Capture the cell that displays the provided text and extract its [x, y] central coordinate. 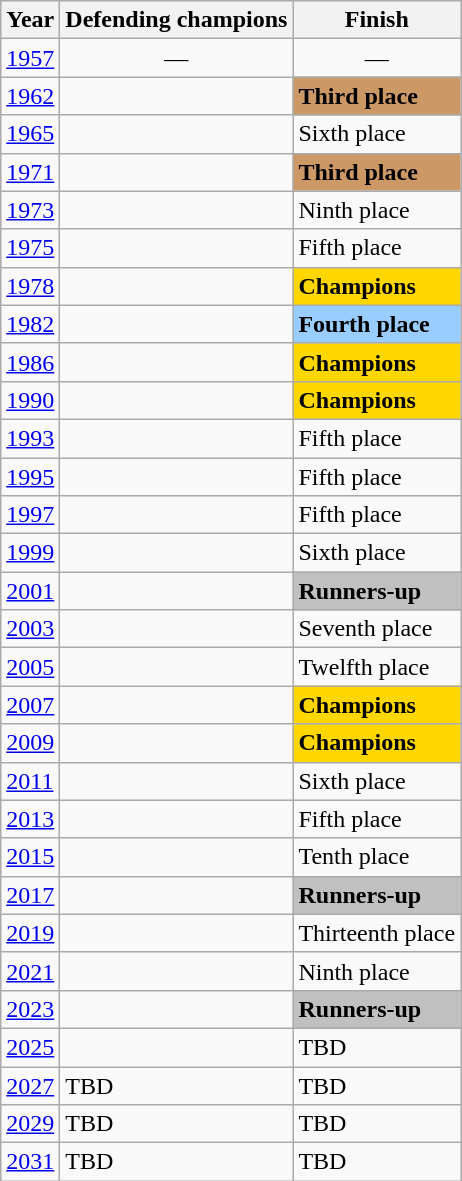
2031 [30, 1162]
1971 [30, 172]
2013 [30, 819]
Tenth place [377, 857]
2023 [30, 1009]
Finish [377, 20]
Twelfth place [377, 667]
1997 [30, 515]
Fourth place [377, 324]
2029 [30, 1124]
1993 [30, 438]
Thirteenth place [377, 933]
2025 [30, 1047]
1962 [30, 96]
2001 [30, 591]
1995 [30, 477]
2003 [30, 629]
2011 [30, 781]
1957 [30, 58]
1975 [30, 248]
2027 [30, 1085]
2019 [30, 933]
1999 [30, 553]
Year [30, 20]
2015 [30, 857]
2009 [30, 743]
1986 [30, 362]
1965 [30, 134]
1982 [30, 324]
1973 [30, 210]
2007 [30, 705]
2017 [30, 895]
2005 [30, 667]
1990 [30, 400]
1978 [30, 286]
Defending champions [176, 20]
2021 [30, 971]
Seventh place [377, 629]
